Capture the cell that displays the provided text and extract its [X, Y] central coordinate. 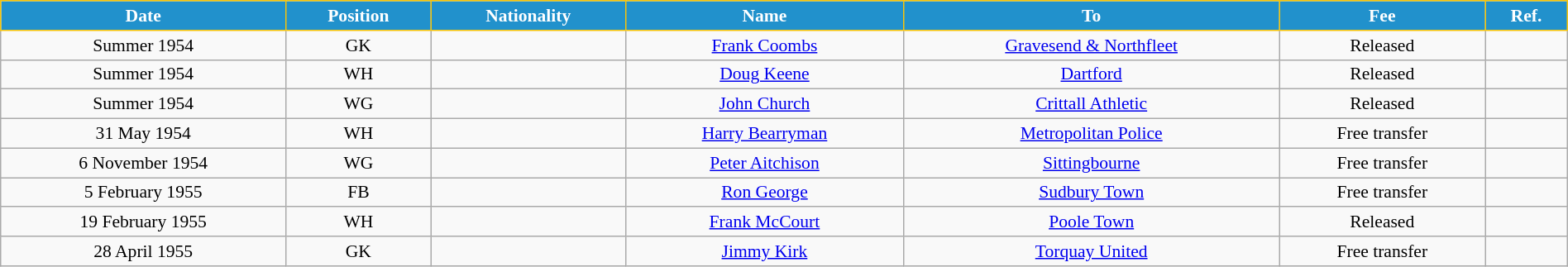
Gravesend & Northfleet [1091, 45]
Crittall Athletic [1091, 104]
Sittingbourne [1091, 163]
Ref. [1527, 16]
Sudbury Town [1091, 193]
Frank Coombs [764, 45]
Date [144, 16]
John Church [764, 104]
Ron George [764, 193]
Poole Town [1091, 222]
31 May 1954 [144, 134]
Position [359, 16]
Jimmy Kirk [764, 251]
Frank McCourt [764, 222]
Dartford [1091, 74]
6 November 1954 [144, 163]
To [1091, 16]
28 April 1955 [144, 251]
Torquay United [1091, 251]
Fee [1383, 16]
19 February 1955 [144, 222]
5 February 1955 [144, 193]
Name [764, 16]
Metropolitan Police [1091, 134]
Harry Bearryman [764, 134]
Peter Aitchison [764, 163]
FB [359, 193]
Doug Keene [764, 74]
Nationality [528, 16]
